Extract the [x, y] coordinate from the center of the cell holding the provided text.  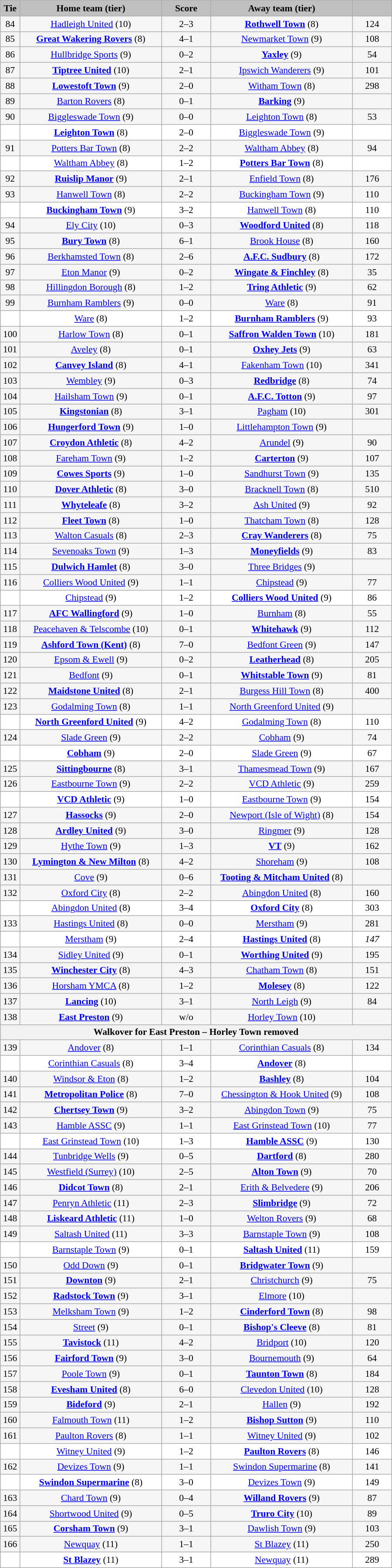
298 [372, 86]
96 [10, 257]
133 [10, 924]
Hythe Town (9) [91, 846]
Pagham (10) [282, 412]
Maidstone United (8) [91, 691]
Thamesmead Town (9) [282, 769]
150 [10, 1265]
Westfield (Surrey) (10) [91, 1172]
127 [10, 815]
172 [372, 257]
70 [372, 1172]
Ashford Town (Kent) (8) [91, 645]
Willand Rovers (9) [282, 1498]
VT (9) [282, 846]
Walkover for East Preston – Horley Town removed [196, 1032]
Carterton (9) [282, 458]
Ely City (10) [91, 226]
Hungerford Town (9) [91, 427]
Hadleigh United (10) [91, 24]
123 [10, 706]
Fakenham Town (10) [282, 365]
Burnham (8) [282, 614]
Metropolitan Police (8) [91, 1095]
Hassocks (9) [91, 815]
192 [372, 1405]
136 [10, 986]
Woodford United (8) [282, 226]
64 [372, 1358]
55 [372, 614]
95 [10, 241]
Tie [10, 8]
Dartford (8) [282, 1156]
Fareham Town (9) [91, 458]
Epsom & Ewell (9) [91, 660]
Dawlish Town (9) [282, 1529]
Tring Athletic (9) [282, 287]
Three Bridges (9) [282, 567]
Fleet Town (8) [91, 520]
Elmore (10) [282, 1296]
Taunton Town (8) [282, 1374]
Aveley (8) [91, 350]
85 [10, 39]
0–6 [186, 877]
205 [372, 660]
Chertsey Town (9) [91, 1110]
53 [372, 117]
Ruislip Manor (9) [91, 179]
East Preston (9) [91, 1017]
158 [10, 1389]
Clevedon United (10) [282, 1389]
Lancing (10) [91, 1001]
117 [10, 614]
3–3 [186, 1234]
148 [10, 1219]
163 [10, 1498]
Truro City (10) [282, 1514]
Wembley (9) [91, 381]
Tavistock (11) [91, 1343]
Arundel (9) [282, 443]
131 [10, 877]
144 [10, 1156]
132 [10, 893]
Tooting & Mitcham United (8) [282, 877]
Rothwell Town (8) [282, 24]
Poole Town (9) [91, 1374]
Radstock Town (9) [91, 1296]
113 [10, 536]
6–0 [186, 1389]
Saffron Walden Town (10) [282, 334]
Bracknell Town (8) [282, 490]
67 [372, 753]
Falmouth Town (11) [91, 1420]
Harlow Town (8) [91, 334]
88 [10, 86]
155 [10, 1343]
Chatham Town (8) [282, 970]
Didcot Town (8) [91, 1188]
4–3 [186, 970]
125 [10, 769]
Erith & Belvedere (9) [282, 1188]
Dover Athletic (8) [91, 490]
Hullbridge Sports (9) [91, 55]
164 [10, 1514]
176 [372, 179]
Ringmer (9) [282, 831]
400 [372, 691]
Slimbridge (9) [282, 1203]
Yaxley (9) [282, 55]
Alton Town (9) [282, 1172]
Canvey Island (8) [91, 365]
Whyteleafe (8) [91, 505]
6–1 [186, 241]
Cinderford Town (8) [282, 1312]
Barton Rovers (8) [91, 101]
Bridgwater Town (9) [282, 1265]
0–4 [186, 1498]
Peacehaven & Telscombe (10) [91, 629]
w/o [186, 1017]
Bashley (8) [282, 1079]
Penryn Athletic (11) [91, 1203]
Welton Rovers (9) [282, 1219]
54 [372, 55]
Fairford Town (9) [91, 1358]
Berkhamsted Town (8) [91, 257]
83 [372, 551]
Tiptree United (10) [91, 71]
111 [10, 505]
Horley Town (10) [282, 1017]
Hillingdon Borough (8) [91, 287]
Cray Wanderers (8) [282, 536]
114 [10, 551]
206 [372, 1188]
138 [10, 1017]
35 [372, 272]
Croydon Athletic (8) [91, 443]
Enfield Town (8) [282, 179]
166 [10, 1544]
116 [10, 582]
Windsor & Eton (8) [91, 1079]
Sevenoaks Town (9) [91, 551]
Brook House (8) [282, 241]
Sandhurst Town (9) [282, 474]
Tunbridge Wells (9) [91, 1156]
Score [186, 8]
Hallen (9) [282, 1405]
AFC Wallingford (9) [91, 614]
280 [372, 1156]
Chessington & Hook United (9) [282, 1095]
Ash United (9) [282, 505]
Bideford (9) [91, 1405]
289 [372, 1560]
Walton Casuals (8) [91, 536]
153 [10, 1312]
139 [10, 1048]
137 [10, 1001]
62 [372, 287]
Bedfont Green (9) [282, 645]
Whitehawk (9) [282, 629]
Shortwood United (9) [91, 1514]
100 [10, 334]
Worthing United (9) [282, 955]
105 [10, 412]
Evesham United (8) [91, 1389]
156 [10, 1358]
Sittingbourne (8) [91, 769]
Corsham Town (9) [91, 1529]
A.F.C. Totton (9) [282, 396]
Sidley United (9) [91, 955]
140 [10, 1079]
Leatherhead (8) [282, 660]
Great Wakering Rovers (8) [91, 39]
184 [372, 1374]
63 [372, 350]
195 [372, 955]
Eton Manor (9) [91, 272]
281 [372, 924]
161 [10, 1436]
157 [10, 1374]
Horsham YMCA (8) [91, 986]
250 [372, 1544]
68 [372, 1219]
Cove (9) [91, 877]
Oxhey Jets (9) [282, 350]
Witham Town (8) [282, 86]
Moneyfields (9) [282, 551]
Street (9) [91, 1327]
Chard Town (9) [91, 1498]
Ipswich Wanderers (9) [282, 71]
Bishop's Cleeve (8) [282, 1327]
Bournemouth (9) [282, 1358]
Cowes Sports (9) [91, 474]
Bishop Sutton (9) [282, 1420]
North Leigh (9) [282, 1001]
341 [372, 365]
Burgess Hill Town (8) [282, 691]
181 [372, 334]
167 [372, 769]
Abingdon Town (9) [282, 1110]
Kingstonian (8) [91, 412]
Bury Town (8) [91, 241]
99 [10, 303]
Hailsham Town (9) [91, 396]
152 [10, 1296]
143 [10, 1125]
Away team (tier) [282, 8]
145 [10, 1172]
Barking (9) [282, 101]
303 [372, 908]
Odd Down (9) [91, 1265]
Littlehampton Town (9) [282, 427]
121 [10, 676]
142 [10, 1110]
Ardley United (9) [91, 831]
Newport (Isle of Wight) (8) [282, 815]
Thatcham Town (8) [282, 520]
Winchester City (8) [91, 970]
Redbridge (8) [282, 381]
106 [10, 427]
Home team (tier) [91, 8]
Wingate & Finchley (8) [282, 272]
Melksham Town (9) [91, 1312]
165 [10, 1529]
Whitstable Town (9) [282, 676]
119 [10, 645]
Dulwich Hamlet (8) [91, 567]
Bedfont (9) [91, 676]
2–4 [186, 939]
2–5 [186, 1172]
Christchurch (9) [282, 1281]
A.F.C. Sudbury (8) [282, 257]
Lowestoft Town (9) [91, 86]
115 [10, 567]
2–6 [186, 257]
Downton (9) [91, 1281]
259 [372, 784]
Molesey (8) [282, 986]
72 [372, 1203]
301 [372, 412]
129 [10, 846]
Shoreham (9) [282, 862]
Lymington & New Milton (8) [91, 862]
510 [372, 490]
Liskeard Athletic (11) [91, 1219]
Bridport (10) [282, 1343]
109 [10, 474]
126 [10, 784]
Newmarket Town (9) [282, 39]
